Pinpoint the cell where the given text exists, returning its [x, y] midpoint coordinate. 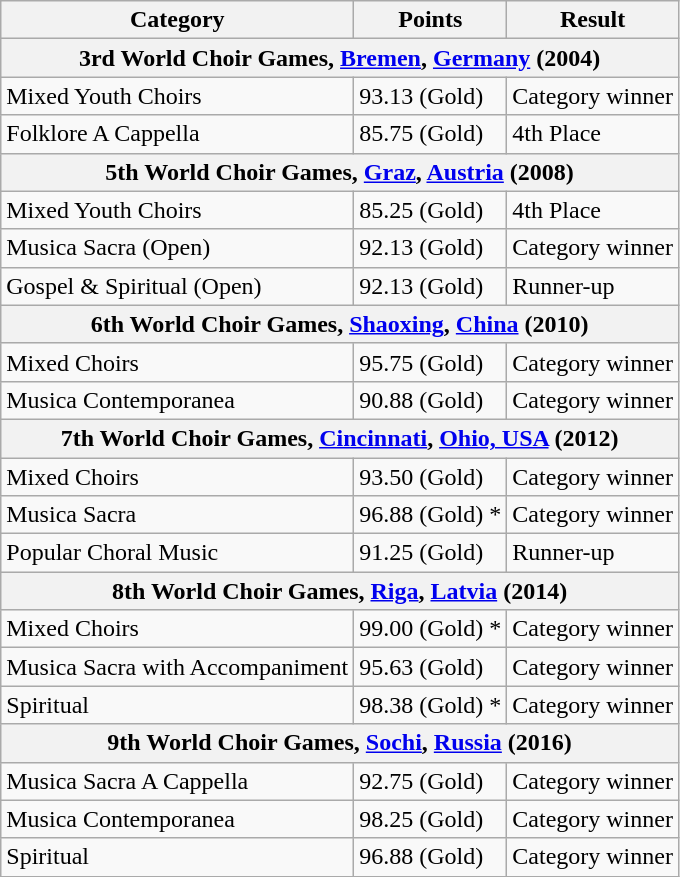
91.25 (Gold) [430, 553]
Musica Sacra A Cappella [178, 781]
93.50 (Gold) [430, 477]
Category [178, 20]
Folklore A Cappella [178, 134]
Result [593, 20]
3rd World Choir Games, Bremen, Germany (2004) [340, 58]
9th World Choir Games, Sochi, Russia (2016) [340, 743]
95.63 (Gold) [430, 667]
5th World Choir Games, Graz, Austria (2008) [340, 172]
85.25 (Gold) [430, 210]
90.88 (Gold) [430, 400]
Musica Sacra [178, 515]
96.88 (Gold) * [430, 515]
95.75 (Gold) [430, 362]
8th World Choir Games, Riga, Latvia (2014) [340, 591]
85.75 (Gold) [430, 134]
92.75 (Gold) [430, 781]
Popular Choral Music [178, 553]
Musica Sacra with Accompaniment [178, 667]
Points [430, 20]
Gospel & Spiritual (Open) [178, 286]
93.13 (Gold) [430, 96]
Musica Sacra (Open) [178, 248]
99.00 (Gold) * [430, 629]
6th World Choir Games, Shaoxing, China (2010) [340, 324]
7th World Choir Games, Cincinnati, Ohio, USA (2012) [340, 438]
98.38 (Gold) * [430, 705]
98.25 (Gold) [430, 819]
96.88 (Gold) [430, 857]
